Return the (X, Y) coordinate for the center point of the cell that contains the specified text.  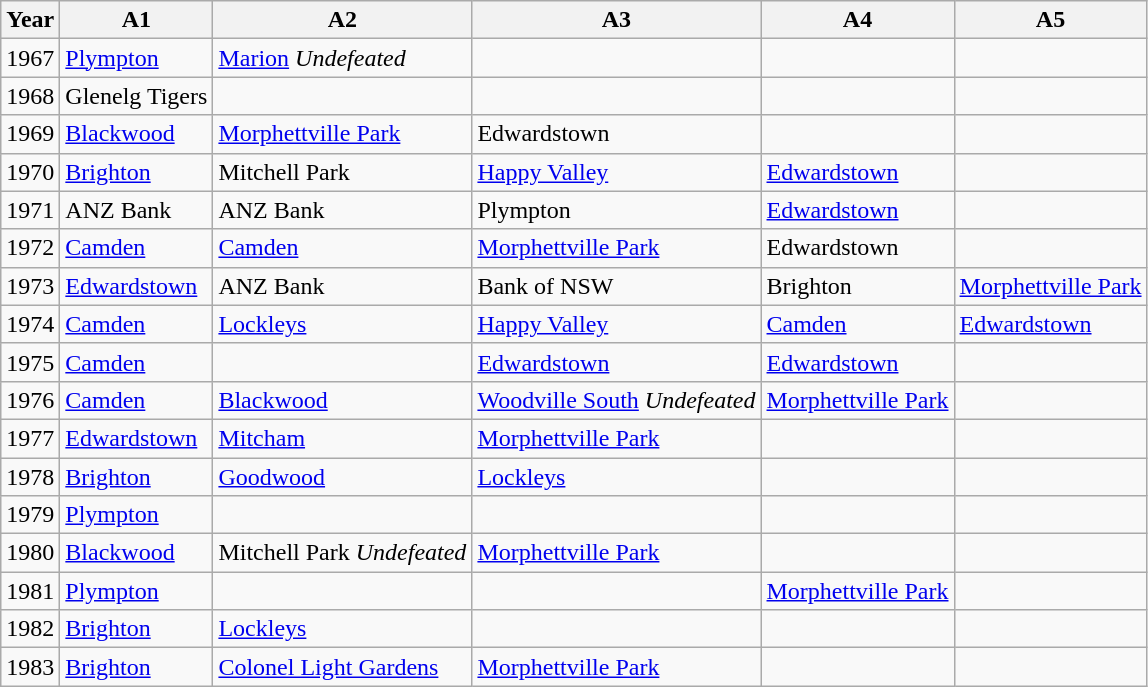
A4 (858, 20)
1972 (30, 248)
1979 (30, 515)
1981 (30, 591)
A5 (1050, 20)
Mitchell Park (342, 172)
1978 (30, 477)
1973 (30, 286)
A2 (342, 20)
Goodwood (342, 477)
Woodville South Undefeated (616, 400)
1968 (30, 96)
1974 (30, 324)
1969 (30, 134)
Bank of NSW (616, 286)
1977 (30, 438)
Mitchell Park Undefeated (342, 553)
1971 (30, 210)
Colonel Light Gardens (342, 667)
Year (30, 20)
Marion Undefeated (342, 58)
1983 (30, 667)
1982 (30, 629)
Glenelg Tigers (136, 96)
1976 (30, 400)
1967 (30, 58)
1975 (30, 362)
A3 (616, 20)
1980 (30, 553)
Mitcham (342, 438)
A1 (136, 20)
1970 (30, 172)
